Return the (x, y) coordinate for the center point of the cell that contains the specified text.  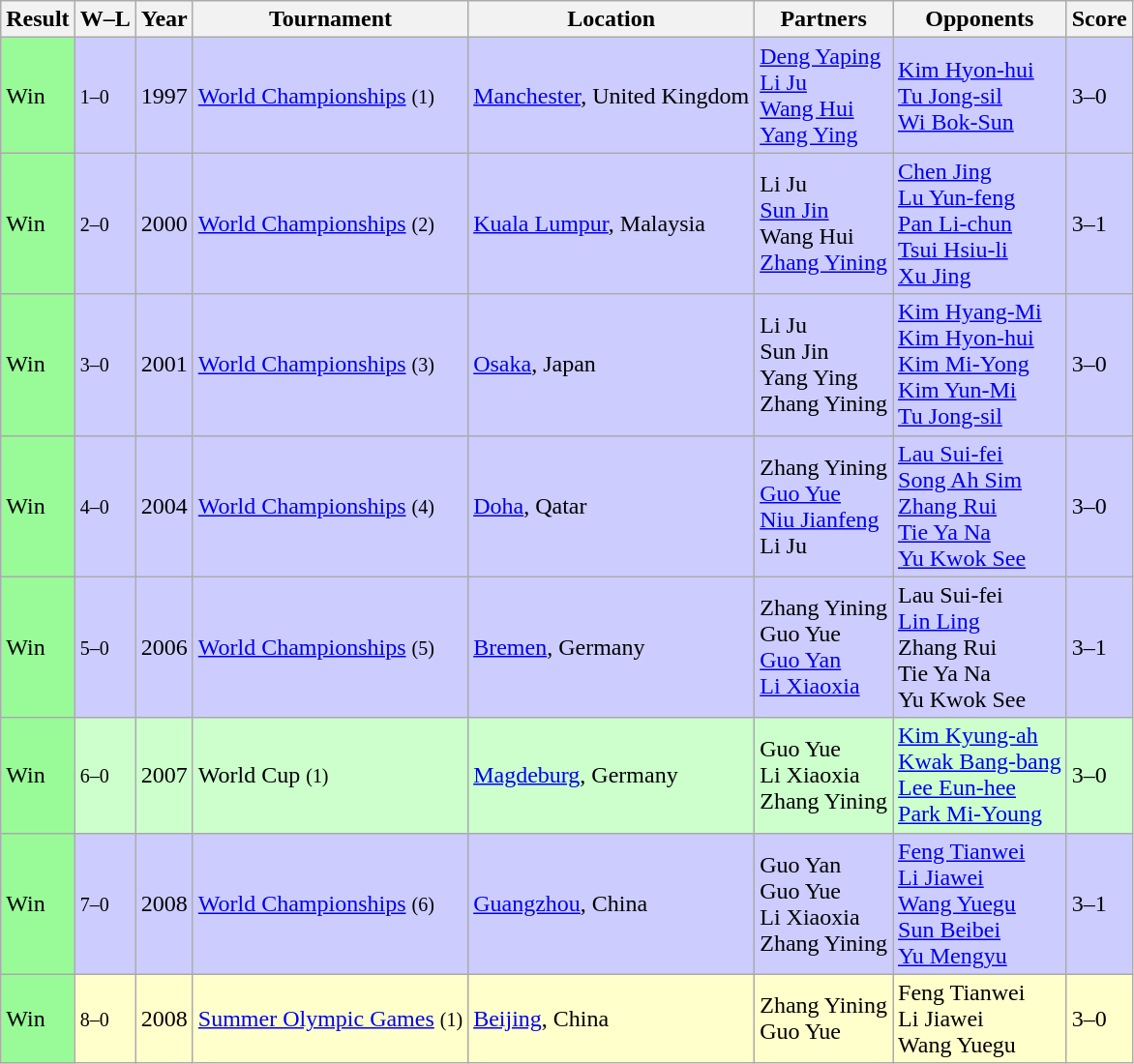
Osaka, Japan (612, 365)
Kim Hyang-Mi Kim Hyon-hui Kim Mi-Yong Kim Yun-Mi Tu Jong-sil (980, 365)
Kuala Lumpur, Malaysia (612, 223)
Feng Tianwei Li Jiawei Wang Yuegu Sun Beibei Yu Mengyu (980, 903)
Zhang Yining Guo Yue Niu Jianfeng Li Ju (824, 506)
2001 (164, 365)
World Championships (6) (330, 903)
Lau Sui-fei Lin Ling Zhang Rui Tie Ya Na Yu Kwok See (980, 647)
Tournament (330, 19)
4–0 (104, 506)
World Championships (4) (330, 506)
2004 (164, 506)
5–0 (104, 647)
World Championships (2) (330, 223)
Magdeburg, Germany (612, 776)
Guangzhou, China (612, 903)
Beijing, China (612, 1019)
Feng Tianwei Li Jiawei Wang Yuegu (980, 1019)
Kim Hyon-hui Tu Jong-sil Wi Bok-Sun (980, 95)
Score (1099, 19)
Location (612, 19)
Doha, Qatar (612, 506)
World Cup (1) (330, 776)
Zhang Yining Guo Yue Guo Yan Li Xiaoxia (824, 647)
2–0 (104, 223)
Guo Yan Guo Yue Li Xiaoxia Zhang Yining (824, 903)
Year (164, 19)
Zhang Yining Guo Yue (824, 1019)
2006 (164, 647)
Deng Yaping Li Ju Wang Hui Yang Ying (824, 95)
Guo Yue Li Xiaoxia Zhang Yining (824, 776)
1997 (164, 95)
Kim Kyung-ah Kwak Bang-bang Lee Eun-hee Park Mi-Young (980, 776)
Bremen, Germany (612, 647)
Chen Jing Lu Yun-feng Pan Li-chun Tsui Hsiu-li Xu Jing (980, 223)
Result (38, 19)
Lau Sui-fei Song Ah Sim Zhang Rui Tie Ya Na Yu Kwok See (980, 506)
W–L (104, 19)
7–0 (104, 903)
Li Ju Sun Jin Wang Hui Zhang Yining (824, 223)
6–0 (104, 776)
Opponents (980, 19)
2000 (164, 223)
1–0 (104, 95)
Summer Olympic Games (1) (330, 1019)
Manchester, United Kingdom (612, 95)
World Championships (5) (330, 647)
Partners (824, 19)
World Championships (3) (330, 365)
World Championships (1) (330, 95)
8–0 (104, 1019)
Li Ju Sun Jin Yang Ying Zhang Yining (824, 365)
2007 (164, 776)
